Pinpoint the cell where the given text exists, returning its (X, Y) midpoint coordinate. 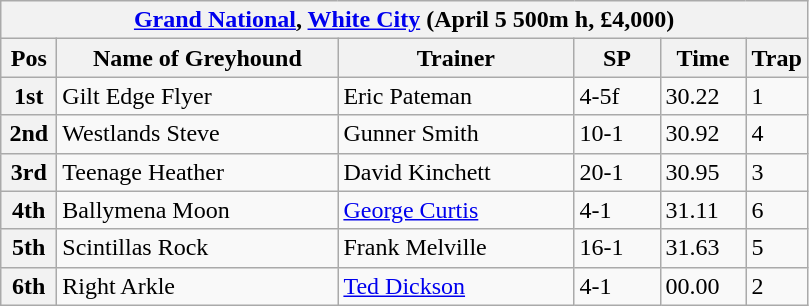
30.22 (703, 96)
Gunner Smith (456, 134)
Teenage Heather (198, 172)
2 (776, 286)
10-1 (617, 134)
David Kinchett (456, 172)
Ted Dickson (456, 286)
Pos (29, 58)
1st (29, 96)
31.11 (703, 210)
Westlands Steve (198, 134)
30.95 (703, 172)
16-1 (617, 248)
Frank Melville (456, 248)
Right Arkle (198, 286)
George Curtis (456, 210)
Eric Pateman (456, 96)
Gilt Edge Flyer (198, 96)
Ballymena Moon (198, 210)
Trainer (456, 58)
6th (29, 286)
Scintillas Rock (198, 248)
Grand National, White City (April 5 500m h, £4,000) (404, 20)
3 (776, 172)
1 (776, 96)
4 (776, 134)
4th (29, 210)
Name of Greyhound (198, 58)
2nd (29, 134)
Time (703, 58)
20-1 (617, 172)
3rd (29, 172)
4-5f (617, 96)
5th (29, 248)
6 (776, 210)
30.92 (703, 134)
5 (776, 248)
00.00 (703, 286)
Trap (776, 58)
SP (617, 58)
31.63 (703, 248)
